Identify which cell holds the provided text, then report its (X, Y) central coordinate. 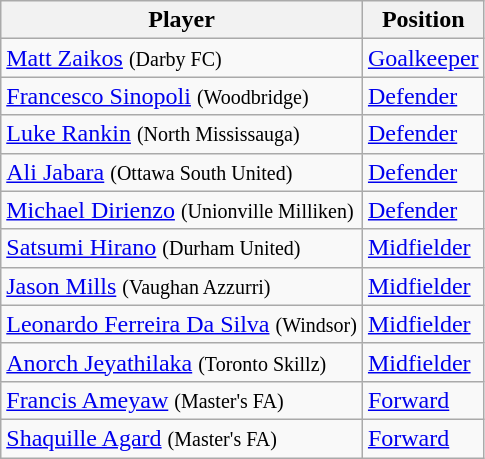
Leonardo Ferreira Da Silva (Windsor) (182, 324)
Matt Zaikos (Darby FC) (182, 58)
Ali Jabara (Ottawa South United) (182, 172)
Player (182, 20)
Goalkeeper (423, 58)
Francis Ameyaw (Master's FA) (182, 400)
Anorch Jeyathilaka (Toronto Skillz) (182, 362)
Satsumi Hirano (Durham United) (182, 248)
Jason Mills (Vaughan Azzurri) (182, 286)
Luke Rankin (North Mississauga) (182, 134)
Position (423, 20)
Shaquille Agard (Master's FA) (182, 438)
Francesco Sinopoli (Woodbridge) (182, 96)
Michael Dirienzo (Unionville Milliken) (182, 210)
